Return the [X, Y] coordinate for the center point of the cell that contains the specified text.  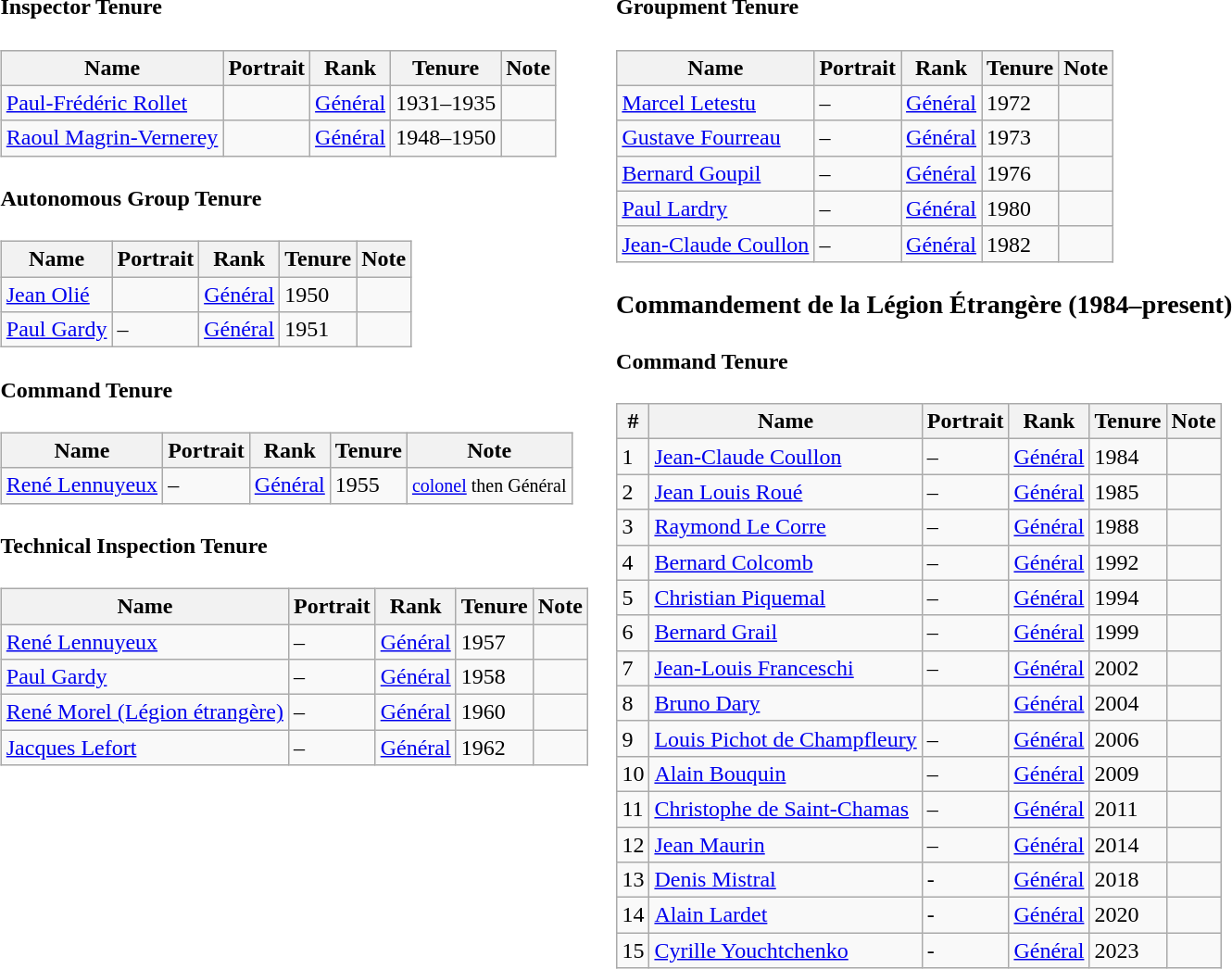
1955 [369, 485]
Bernard Colcomb [786, 562]
Paul-Frédéric Rollet [112, 103]
1951 [319, 330]
1984 [1128, 457]
2004 [1128, 703]
1960 [495, 712]
1948–1950 [446, 138]
1999 [1128, 633]
René Morel (Légion étrangère) [145, 712]
1994 [1128, 598]
Jacques Lefort [145, 748]
Alain Bouquin [786, 774]
1980 [1021, 208]
8 [634, 703]
2002 [1128, 668]
1973 [1021, 138]
Jean-Louis Franceschi [786, 668]
13 [634, 880]
Jean Olié [57, 295]
1992 [1128, 562]
11 [634, 809]
3 [634, 527]
Jean Louis Roué [786, 492]
1988 [1128, 527]
6 [634, 633]
1985 [1128, 492]
1931–1935 [446, 103]
1976 [1021, 173]
Bernard Grail [786, 633]
7 [634, 668]
Alain Lardet [786, 915]
Christian Piquemal [786, 598]
Marcel Letestu [715, 103]
Christophe de Saint-Chamas [786, 809]
10 [634, 774]
colonel then Général [489, 485]
Louis Pichot de Champfleury [786, 738]
Cyrille Youchtchenko [786, 950]
14 [634, 915]
2011 [1128, 809]
2020 [1128, 915]
1982 [1021, 244]
Gustave Fourreau [715, 138]
12 [634, 845]
Jean Maurin [786, 845]
2023 [1128, 950]
Raymond Le Corre [786, 527]
4 [634, 562]
1950 [319, 295]
2006 [1128, 738]
Denis Mistral [786, 880]
1 [634, 457]
9 [634, 738]
1972 [1021, 103]
2009 [1128, 774]
Raoul Magrin-Vernerey [112, 138]
1958 [495, 677]
2 [634, 492]
2018 [1128, 880]
1962 [495, 748]
Bernard Goupil [715, 173]
15 [634, 950]
# [634, 422]
5 [634, 598]
Paul Lardry [715, 208]
Bruno Dary [786, 703]
2014 [1128, 845]
1957 [495, 642]
